Pinpoint the cell where the given text exists, returning its [x, y] midpoint coordinate. 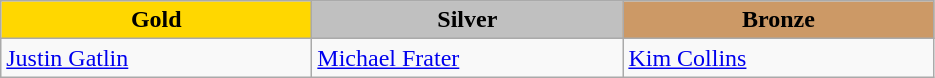
Justin Gatlin [156, 58]
Kim Collins [778, 58]
Bronze [778, 20]
Gold [156, 20]
Michael Frater [468, 58]
Silver [468, 20]
